Capture the cell that displays the provided text and extract its (x, y) central coordinate. 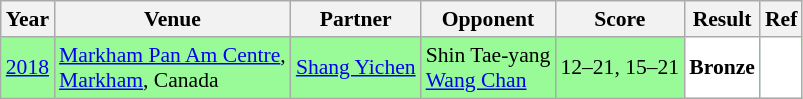
Result (722, 19)
Shang Yichen (356, 68)
Year (28, 19)
Venue (172, 19)
Opponent (488, 19)
Score (620, 19)
Shin Tae-yang Wang Chan (488, 68)
Markham Pan Am Centre,Markham, Canada (172, 68)
2018 (28, 68)
Partner (356, 19)
Ref (781, 19)
Bronze (722, 68)
12–21, 15–21 (620, 68)
